Scan for the cell matching the given text and deliver its [x, y] coordinate at center. 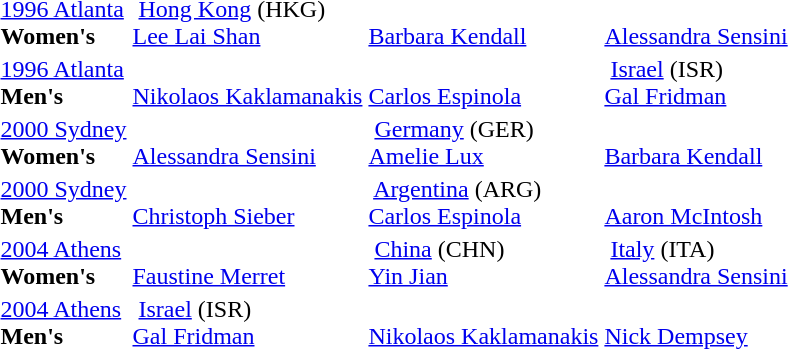
Nikolaos Kaklamanakis [248, 82]
China (CHN)Yin Jian [484, 262]
Christoph Sieber [248, 202]
Faustine Merret [248, 262]
Argentina (ARG)Carlos Espinola [484, 202]
Carlos Espinola [484, 82]
Germany (GER)Amelie Lux [484, 142]
Alessandra Sensini [248, 142]
